Return the (x, y) coordinate for the center point of the cell that contains the specified text.  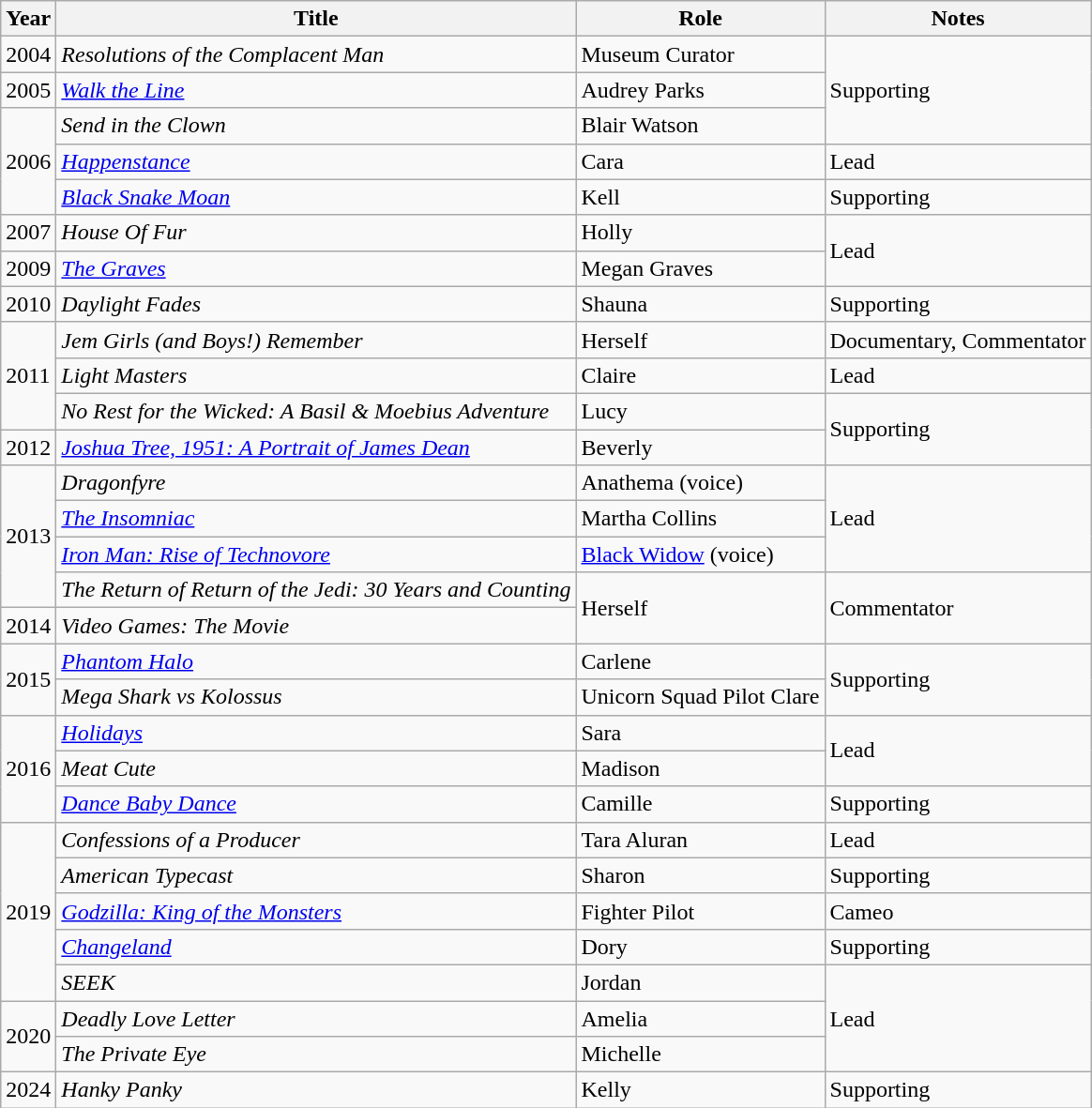
Year (28, 19)
2016 (28, 768)
Kelly (700, 1090)
2015 (28, 679)
Light Masters (316, 375)
Dance Baby Dance (316, 804)
Walk the Line (316, 90)
Holly (700, 233)
Fighter Pilot (700, 911)
Michelle (700, 1055)
Jordan (700, 982)
Title (316, 19)
Hanky Panky (316, 1090)
House Of Fur (316, 233)
2007 (28, 233)
Museum Curator (700, 54)
Audrey Parks (700, 90)
Dragonfyre (316, 483)
Sharon (700, 875)
Role (700, 19)
Changeland (316, 947)
Iron Man: Rise of Technovore (316, 554)
Carlene (700, 661)
2020 (28, 1036)
The Private Eye (316, 1055)
Happenstance (316, 161)
2012 (28, 448)
Martha Collins (700, 519)
2011 (28, 375)
Documentary, Commentator (958, 340)
2005 (28, 90)
Camille (700, 804)
No Rest for the Wicked: A Basil & Moebius Adventure (316, 411)
Daylight Fades (316, 304)
2024 (28, 1090)
Notes (958, 19)
Cara (700, 161)
Sara (700, 733)
Tara Aluran (700, 840)
Mega Shark vs Kolossus (316, 697)
SEEK (316, 982)
The Return of Return of the Jedi: 30 Years and Counting (316, 590)
Godzilla: King of the Monsters (316, 911)
Confessions of a Producer (316, 840)
Jem Girls (and Boys!) Remember (316, 340)
2006 (28, 161)
Commentator (958, 608)
2013 (28, 537)
Video Games: The Movie (316, 626)
Kell (700, 197)
2014 (28, 626)
Amelia (700, 1018)
Meat Cute (316, 768)
Lucy (700, 411)
Blair Watson (700, 126)
The Graves (316, 268)
Resolutions of the Complacent Man (316, 54)
2004 (28, 54)
Claire (700, 375)
Send in the Clown (316, 126)
Deadly Love Letter (316, 1018)
Cameo (958, 911)
Megan Graves (700, 268)
Anathema (voice) (700, 483)
Holidays (316, 733)
2010 (28, 304)
American Typecast (316, 875)
Madison (700, 768)
Joshua Tree, 1951: A Portrait of James Dean (316, 448)
Black Widow (voice) (700, 554)
2019 (28, 911)
Unicorn Squad Pilot Clare (700, 697)
Black Snake Moan (316, 197)
The Insomniac (316, 519)
Beverly (700, 448)
Phantom Halo (316, 661)
Dory (700, 947)
2009 (28, 268)
Shauna (700, 304)
